Locate the cell with the specified text and output its (X, Y) center coordinate. 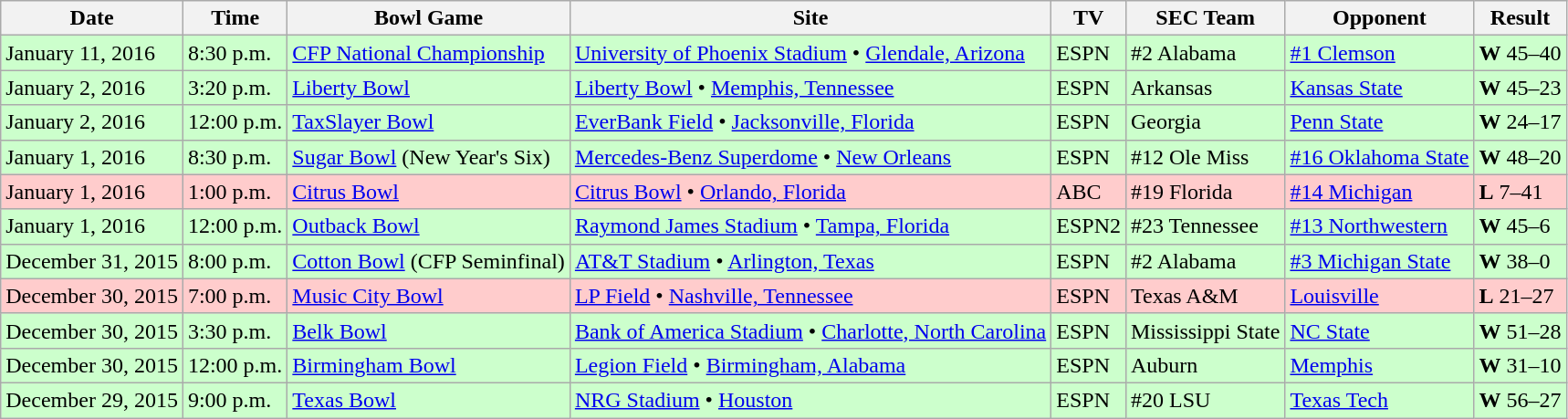
W 24–17 (1521, 122)
Cotton Bowl (CFP Seminfinal) (429, 261)
8:00 p.m. (235, 261)
NC State (1380, 330)
#12 Ole Miss (1205, 157)
Texas Tech (1380, 400)
W 45–23 (1521, 88)
Outback Bowl (429, 226)
Arkansas (1205, 88)
Texas A&M (1205, 296)
Birmingham Bowl (429, 365)
December 29, 2015 (92, 400)
W 45–6 (1521, 226)
W 38–0 (1521, 261)
1:00 p.m. (235, 192)
L 7–41 (1521, 192)
EverBank Field • Jacksonville, Florida (810, 122)
Bank of America Stadium • Charlotte, North Carolina (810, 330)
Auburn (1205, 365)
#1 Clemson (1380, 53)
Louisville (1380, 296)
SEC Team (1205, 18)
Memphis (1380, 365)
Time (235, 18)
3:20 p.m. (235, 88)
Opponent (1380, 18)
Raymond James Stadium • Tampa, Florida (810, 226)
#23 Tennessee (1205, 226)
CFP National Championship (429, 53)
Music City Bowl (429, 296)
Citrus Bowl (429, 192)
#14 Michigan (1380, 192)
TaxSlayer Bowl (429, 122)
W 51–28 (1521, 330)
Texas Bowl (429, 400)
W 45–40 (1521, 53)
W 56–27 (1521, 400)
W 31–10 (1521, 365)
Kansas State (1380, 88)
Liberty Bowl (429, 88)
January 11, 2016 (92, 53)
Site (810, 18)
Result (1521, 18)
#13 Northwestern (1380, 226)
Penn State (1380, 122)
Mississippi State (1205, 330)
NRG Stadium • Houston (810, 400)
Bowl Game (429, 18)
#3 Michigan State (1380, 261)
Mercedes-Benz Superdome • New Orleans (810, 157)
Belk Bowl (429, 330)
L 21–27 (1521, 296)
#16 Oklahoma State (1380, 157)
December 31, 2015 (92, 261)
ESPN2 (1089, 226)
Liberty Bowl • Memphis, Tennessee (810, 88)
3:30 p.m. (235, 330)
7:00 p.m. (235, 296)
W 48–20 (1521, 157)
ABC (1089, 192)
#19 Florida (1205, 192)
TV (1089, 18)
AT&T Stadium • Arlington, Texas (810, 261)
University of Phoenix Stadium • Glendale, Arizona (810, 53)
Sugar Bowl (New Year's Six) (429, 157)
9:00 p.m. (235, 400)
Georgia (1205, 122)
LP Field • Nashville, Tennessee (810, 296)
Date (92, 18)
Citrus Bowl • Orlando, Florida (810, 192)
#20 LSU (1205, 400)
Legion Field • Birmingham, Alabama (810, 365)
